Return the (x, y) coordinate for the center point of the cell that contains the specified text.  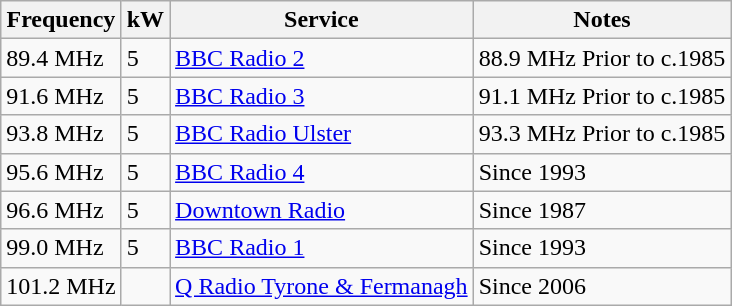
91.1 MHz Prior to c.1985 (602, 96)
kW (145, 20)
Since 1987 (602, 210)
89.4 MHz (61, 58)
BBC Radio Ulster (322, 134)
Q Radio Tyrone & Fermanagh (322, 286)
93.8 MHz (61, 134)
Downtown Radio (322, 210)
99.0 MHz (61, 248)
Frequency (61, 20)
BBC Radio 4 (322, 172)
Service (322, 20)
BBC Radio 3 (322, 96)
101.2 MHz (61, 286)
95.6 MHz (61, 172)
96.6 MHz (61, 210)
BBC Radio 1 (322, 248)
BBC Radio 2 (322, 58)
88.9 MHz Prior to c.1985 (602, 58)
93.3 MHz Prior to c.1985 (602, 134)
Since 2006 (602, 286)
Notes (602, 20)
91.6 MHz (61, 96)
